Scan for the cell matching the given text and deliver its (x, y) coordinate at center. 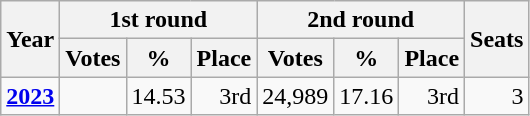
1st round (158, 20)
Seats (497, 39)
Year (30, 39)
14.53 (158, 96)
3 (497, 96)
17.16 (366, 96)
24,989 (296, 96)
2023 (30, 96)
2nd round (361, 20)
